Capture the cell that displays the provided text and extract its (X, Y) central coordinate. 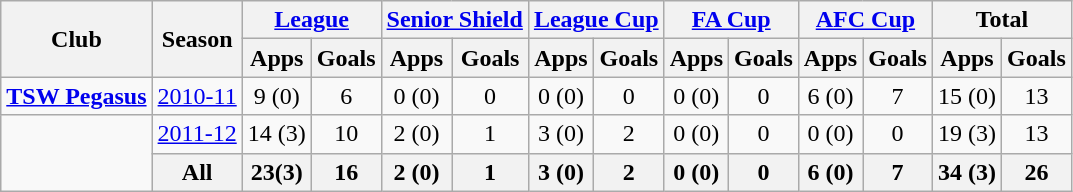
2011-12 (197, 134)
6 (346, 96)
10 (346, 134)
Total (1002, 20)
34 (3) (966, 172)
AFC Cup (865, 20)
26 (1037, 172)
19 (3) (966, 134)
League (312, 20)
23(3) (276, 172)
2010-11 (197, 96)
FA Cup (731, 20)
League Cup (596, 20)
9 (0) (276, 96)
TSW Pegasus (76, 96)
Club (76, 39)
All (197, 172)
Senior Shield (454, 20)
Season (197, 39)
14 (3) (276, 134)
16 (346, 172)
15 (0) (966, 96)
